Search for the cell housing the specified text and yield its (x, y) center coordinate. 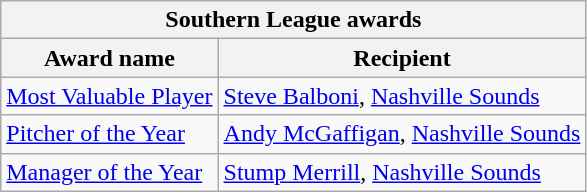
Award name (110, 58)
Stump Merrill, Nashville Sounds (402, 172)
Southern League awards (294, 20)
Andy McGaffigan, Nashville Sounds (402, 134)
Steve Balboni, Nashville Sounds (402, 96)
Most Valuable Player (110, 96)
Pitcher of the Year (110, 134)
Recipient (402, 58)
Manager of the Year (110, 172)
